Capture the cell that displays the provided text and extract its [X, Y] central coordinate. 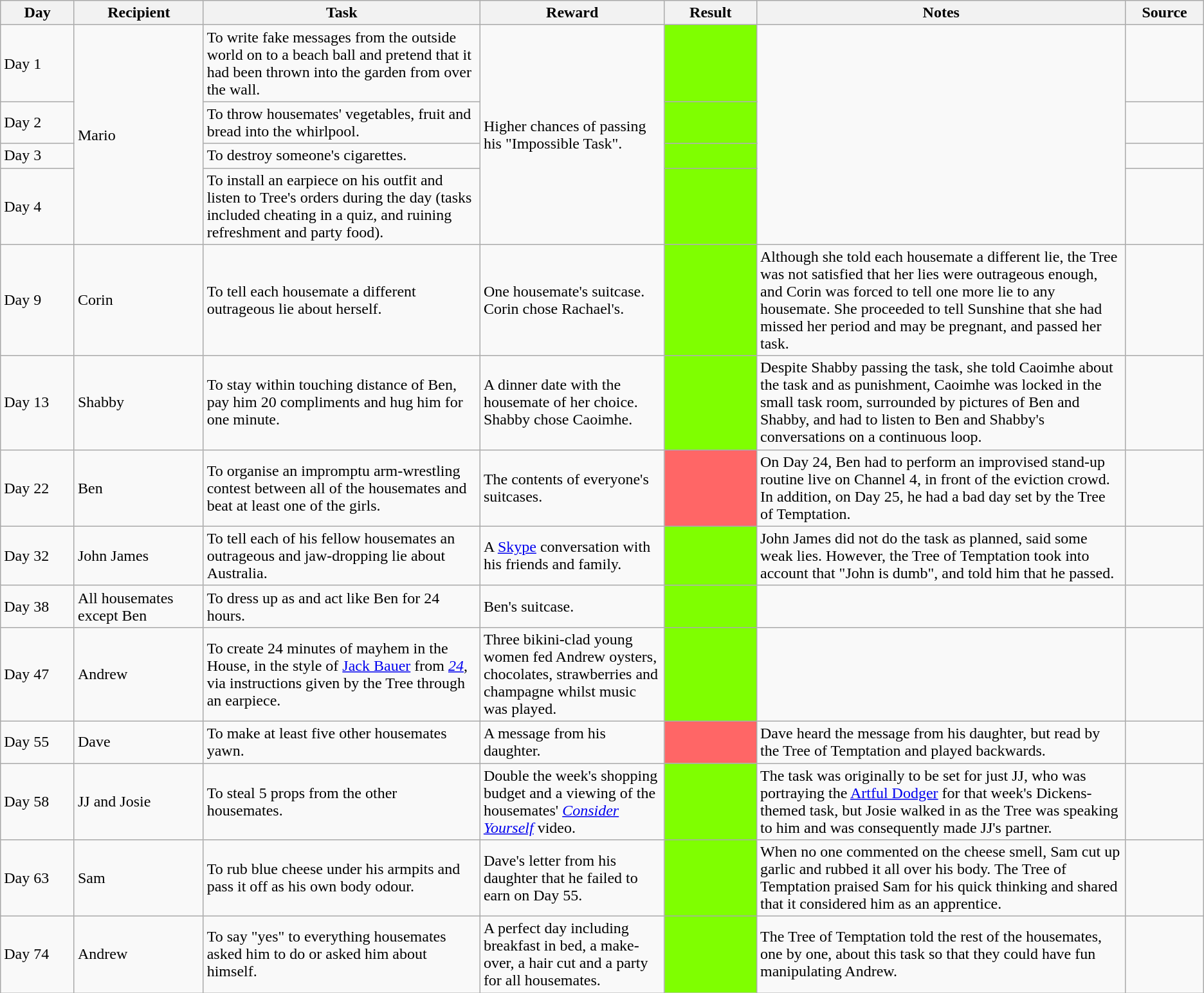
Three bikini-clad young women fed Andrew oysters, chocolates, strawberries and champagne whilst music was played. [572, 674]
To steal 5 props from the other housemates. [342, 801]
To tell each of his fellow housemates an outrageous and jaw-dropping lie about Australia. [342, 556]
Day 47 [37, 674]
Day 4 [37, 206]
Day 2 [37, 122]
All housematesexcept Ben [139, 606]
The contents of everyone's suitcases. [572, 487]
Higher chances of passing his "Impossible Task". [572, 135]
Day [37, 13]
To rub blue cheese under his armpits and pass it off as his own body odour. [342, 879]
Double the week's shopping budget and a viewing of the housemates' Consider Yourself video. [572, 801]
Corin [139, 300]
Source [1164, 13]
To create 24 minutes of mayhem in the House, in the style of Jack Bauer from 24, via instructions given by the Tree through an earpiece. [342, 674]
Day 74 [37, 954]
Day 22 [37, 487]
A Skype conversation with his friends and family. [572, 556]
To destroy someone's cigarettes. [342, 156]
Result [710, 13]
To make at least five other housemates yawn. [342, 742]
Day 3 [37, 156]
To organise an impromptu arm-wrestling contest between all of the housemates and beat at least one of the girls. [342, 487]
Ben's suitcase. [572, 606]
Day 55 [37, 742]
A message from his daughter. [572, 742]
Day 9 [37, 300]
Day 1 [37, 63]
To throw housemates' vegetables, fruit and bread into the whirlpool. [342, 122]
Dave [139, 742]
To write fake messages from the outside world on to a beach ball and pretend that it had been thrown into the garden from over the wall. [342, 63]
Day 13 [37, 403]
John James [139, 556]
Day 38 [37, 606]
Recipient [139, 13]
To say "yes" to everything housemates asked him to do or asked him about himself. [342, 954]
Mario [139, 135]
Task [342, 13]
Shabby [139, 403]
Dave's letter from his daughter that he failed to earn on Day 55. [572, 879]
To stay within touching distance of Ben, pay him 20 compliments and hug him for one minute. [342, 403]
Day 58 [37, 801]
Day 32 [37, 556]
To tell each housemate a different outrageous lie about herself. [342, 300]
Dave heard the message from his daughter, but read by the Tree of Temptation and played backwards. [941, 742]
A dinner date with the housemate of her choice. Shabby chose Caoimhe. [572, 403]
JJ and Josie [139, 801]
One housemate's suitcase. Corin chose Rachael's. [572, 300]
Day 63 [37, 879]
The Tree of Temptation told the rest of the housemates, one by one, about this task so that they could have fun manipulating Andrew. [941, 954]
To dress up as and act like Ben for 24 hours. [342, 606]
Reward [572, 13]
Notes [941, 13]
Sam [139, 879]
A perfect day including breakfast in bed, a make-over, a hair cut and a party for all housemates. [572, 954]
Ben [139, 487]
